Extract the (x, y) coordinate from the center of the cell holding the provided text.  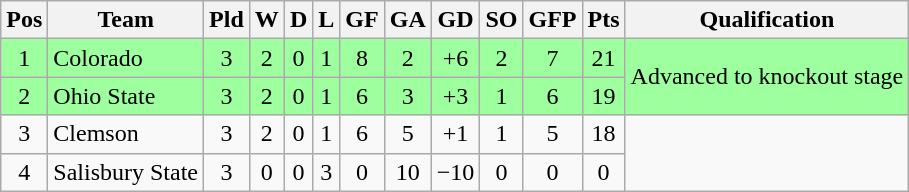
10 (408, 172)
GD (456, 20)
Advanced to knockout stage (767, 77)
Qualification (767, 20)
21 (604, 58)
Pos (24, 20)
Salisbury State (126, 172)
Pld (227, 20)
GF (362, 20)
GA (408, 20)
Colorado (126, 58)
4 (24, 172)
L (326, 20)
W (266, 20)
GFP (552, 20)
8 (362, 58)
7 (552, 58)
−10 (456, 172)
+1 (456, 134)
Ohio State (126, 96)
Team (126, 20)
19 (604, 96)
Clemson (126, 134)
D (298, 20)
18 (604, 134)
+3 (456, 96)
SO (502, 20)
Pts (604, 20)
+6 (456, 58)
